For the text-containing cell, return its midpoint in (X, Y) coordinate format. 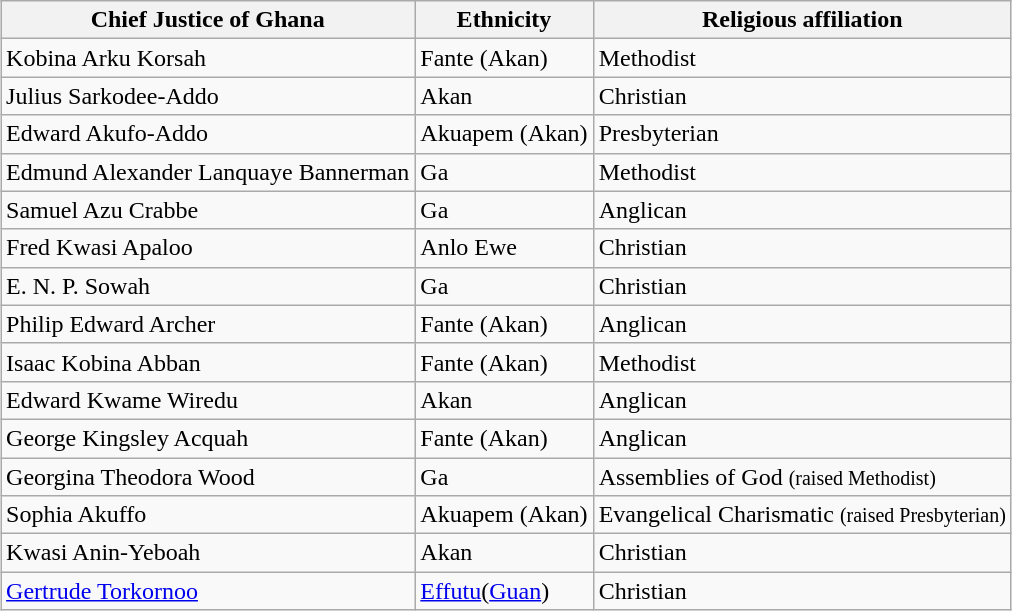
Presbyterian (802, 134)
Kwasi Anin-Yeboah (208, 553)
Isaac Kobina Abban (208, 362)
Ethnicity (504, 20)
Kobina Arku Korsah (208, 58)
Samuel Azu Crabbe (208, 210)
Assemblies of God (raised Methodist) (802, 477)
Philip Edward Archer (208, 324)
Fred Kwasi Apaloo (208, 248)
Edmund Alexander Lanquaye Bannerman (208, 172)
Gertrude Torkornoo (208, 591)
Julius Sarkodee-Addo (208, 96)
Edward Akufo-Addo (208, 134)
Georgina Theodora Wood (208, 477)
Evangelical Charismatic (raised Presbyterian) (802, 515)
Chief Justice of Ghana (208, 20)
Anlo Ewe (504, 248)
Edward Kwame Wiredu (208, 400)
Sophia Akuffo (208, 515)
Effutu(Guan) (504, 591)
Religious affiliation (802, 20)
E. N. P. Sowah (208, 286)
George Kingsley Acquah (208, 438)
